Pinpoint the cell where the given text exists, returning its (X, Y) midpoint coordinate. 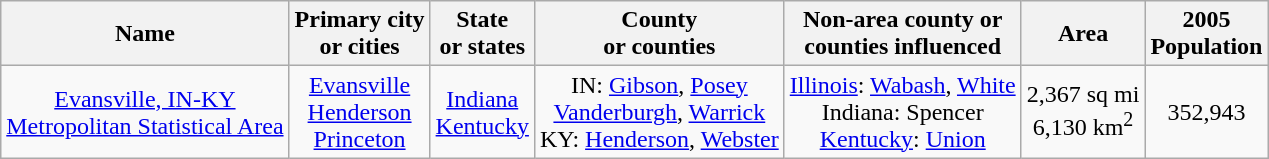
Area (1083, 34)
2005 Population (1206, 34)
Primary city or cities (360, 34)
County or counties (659, 34)
Name (145, 34)
Indiana Kentucky (482, 112)
IN: Gibson, Posey Vanderburgh, Warrick KY: Henderson, Webster (659, 112)
Illinois: Wabash, White Indiana: Spencer Kentucky: Union (902, 112)
352,943 (1206, 112)
State or states (482, 34)
2,367 sq mi 6,130 km2 (1083, 112)
Evansville, IN-KY Metropolitan Statistical Area (145, 112)
Evansville Henderson Princeton (360, 112)
Non-area county or counties influenced (902, 34)
